Return the (x, y) coordinate for the center point of the cell that contains the specified text.  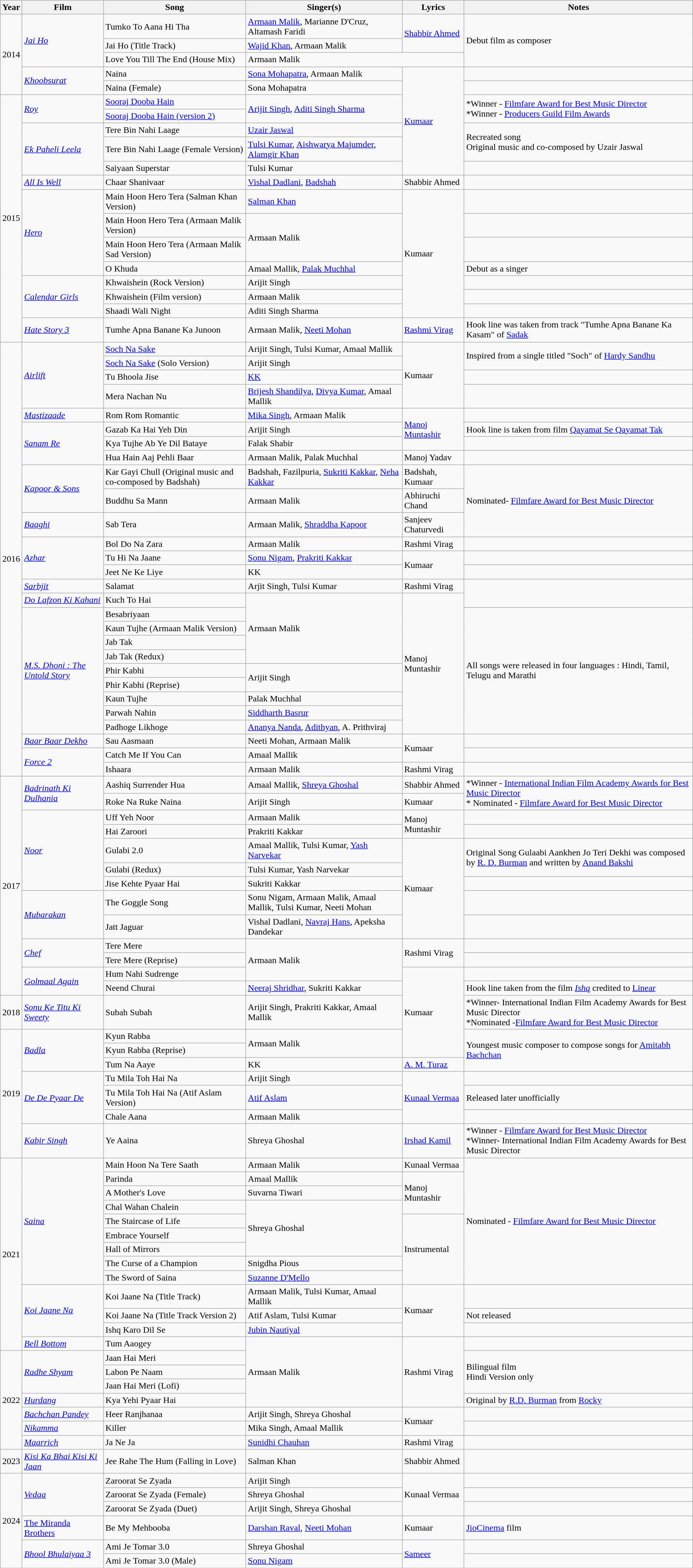
Sona Mohapatra, Armaan Malik (324, 74)
Maarrich (63, 1442)
Hum Nahi Sudrenge (175, 974)
Mastizaade (63, 415)
Tum Na Aaye (175, 1064)
2024 (11, 1521)
Ishq Karo Dil Se (175, 1330)
Airlift (63, 375)
The Staircase of Life (175, 1221)
Hook line was taken from track "Tumhe Apna Banane Ka Kasam" of Sadak (578, 330)
Bell Bottom (63, 1344)
Sau Aasmaan (175, 741)
Siddharth Basrur (324, 713)
Gulabi 2.0 (175, 850)
Song (175, 7)
Year (11, 7)
2019 (11, 1094)
Ananya Nanda, Adithyan, A. Prithviraj (324, 727)
Jai Ho (63, 41)
Armaan Malik, Palak Muchhal (324, 457)
Badshah, Kumaar (433, 477)
Sonu Nigam, Armaan Malik, Amaal Mallik, Tulsi Kumar, Neeti Mohan (324, 903)
Tum Aaogey (175, 1344)
Notes (578, 7)
Uzair Jaswal (324, 130)
Rom Rom Romantic (175, 415)
Ek Paheli Leela (63, 149)
Hall of Mirrors (175, 1249)
Amaal Mallik, Tulsi Kumar, Yash Narvekar (324, 850)
Soch Na Sake (Solo Version) (175, 363)
All Is Well (63, 182)
*Winner - International Indian Film Academy Awards for Best Music Director* Nominated - Filmfare Award for Best Music Director (578, 793)
Neeraj Shridhar, Sukriti Kakkar (324, 988)
JioCinema film (578, 1527)
Lyrics (433, 7)
Parwah Nahin (175, 713)
Brijesh Shandilya, Divya Kumar, Amaal Mallik (324, 396)
Main Hoon Hero Tera (Armaan Malik Version) (175, 226)
Arjit Singh, Tulsi Kumar (324, 586)
Besabriyaan (175, 614)
Youngest music composer to compose songs for Amitabh Bachchan (578, 1050)
Abhiruchi Chand (433, 501)
Padhoge Likhoge (175, 727)
Tu Bhoola Jise (175, 377)
Sarbjit (63, 586)
Jab Tak (175, 642)
Sameer (433, 1554)
Mubarakan (63, 915)
Heer Ranjhanaa (175, 1414)
Gulabi (Redux) (175, 869)
Saina (63, 1221)
Badrinath Ki Dulhania (63, 793)
Tere Bin Nahi Laage (175, 130)
Phir Kabhi (Reprise) (175, 684)
Roke Na Ruke Naina (175, 802)
Shaadi Wali Night (175, 311)
Amaal Mallik, Palak Muchhal (324, 269)
The Miranda Brothers (63, 1527)
Sona Mohapatra (324, 88)
*Winner - Filmfare Award for Best Music Director *Winner- International Indian Film Academy Awards for Best Music Director (578, 1141)
Kyun Rabba (Reprise) (175, 1050)
Mera Nachan Nu (175, 396)
Catch Me If You Can (175, 755)
Embrace Yourself (175, 1235)
Suzanne D'Mello (324, 1278)
Kar Gayi Chull (Original music and co-composed by Badshah) (175, 477)
Tu Hi Na Jaane (175, 558)
Uff Yeh Noor (175, 817)
Palak Muchhal (324, 699)
Chal Wahan Chalein (175, 1207)
Mika Singh, Amaal Mallik (324, 1428)
Sukriti Kakkar (324, 884)
Parinda (175, 1179)
Main Hoon Na Tere Saath (175, 1165)
Radhe Shyam (63, 1372)
Debut film as composer (578, 41)
Naina (Female) (175, 88)
Chale Aana (175, 1117)
*Winner - Filmfare Award for Best Music Director*Winner - Producers Guild Film Awards (578, 109)
Saiyaan Superstar (175, 168)
Hook line is taken from film Qayamat Se Qayamat Tak (578, 429)
Kya Tujhe Ab Ye Dil Bataye (175, 443)
M.S. Dhoni : The Untold Story (63, 670)
Released later unofficially (578, 1097)
Armaan Malik, Tulsi Kumar, Amaal Mallik (324, 1296)
Hook line taken from the film Ishq credited to Linear (578, 988)
Tulsi Kumar (324, 168)
Jeet Ne Ke Liye (175, 572)
Ami Je Tomar 3.0 (Male) (175, 1561)
Prakriti Kakkar (324, 831)
Zaroorat Se Zyada (Duet) (175, 1508)
Sonu Nigam, Prakriti Kakkar (324, 558)
Tulsi Kumar, Aishwarya Majumder, Alamgir Khan (324, 149)
Phir Kabhi (175, 670)
Hero (63, 232)
Khwaishein (Film version) (175, 297)
Snigdha Pious (324, 1263)
Hurdang (63, 1400)
Naina (175, 74)
Noor (63, 850)
Sonu Ke Titu Ki Sweety (63, 1012)
Vedaa (63, 1494)
Koi Jaane Na (Title Track Version 2) (175, 1316)
Force 2 (63, 762)
A Mother's Love (175, 1193)
Subah Subah (175, 1012)
Main Hoon Hero Tera (Salman Khan Version) (175, 201)
Labon Pe Naam (175, 1372)
2016 (11, 559)
2021 (11, 1254)
Zaroorat Se Zyada (Female) (175, 1494)
Sanjeev Chaturvedi (433, 525)
Sooraj Dooba Hain (version 2) (175, 116)
Ja Ne Ja (175, 1442)
Jise Kehte Pyaar Hai (175, 884)
Kyun Rabba (175, 1036)
Kapoor & Sons (63, 489)
Neend Churai (175, 988)
Kabir Singh (63, 1141)
Suvarna Tiwari (324, 1193)
Film (63, 7)
Kuch To Hai (175, 600)
Nominated - Filmfare Award for Best Music Director (578, 1221)
Aashiq Surrender Hua (175, 785)
Golmaal Again (63, 981)
2018 (11, 1012)
Bilingual filmHindi Version only (578, 1372)
O Khuda (175, 269)
Mika Singh, Armaan Malik (324, 415)
A. M. Turaz (433, 1064)
Ishaara (175, 769)
Amaal Mallik, Shreya Ghoshal (324, 785)
Bol Do Na Zara (175, 544)
Arijit Singh, Aditi Singh Sharma (324, 109)
Chef (63, 953)
2022 (11, 1400)
Jaan Hai Meri (175, 1358)
Ami Je Tomar 3.0 (175, 1547)
Kya Yehi Pyaar Hai (175, 1400)
Love You Till The End (House Mix) (175, 60)
The Curse of a Champion (175, 1263)
Original Song Gulaabi Aankhen Jo Teri Dekhi was composed by R. D. Burman and written by Anand Bakshi (578, 858)
Armaan Malik, Marianne D'Cruz, Altamash Faridi (324, 27)
Jai Ho (Title Track) (175, 46)
Chaar Shanivaar (175, 182)
Inspired from a single titled "Soch" of Hardy Sandhu (578, 356)
Soch Na Sake (175, 349)
Singer(s) (324, 7)
Baaghi (63, 525)
Manoj Yadav (433, 457)
2017 (11, 886)
Tu Mila Toh Hai Na (175, 1079)
Not released (578, 1316)
Sunidhi Chauhan (324, 1442)
Kaun Tujhe (Armaan Malik Version) (175, 628)
Calendar Girls (63, 297)
Baar Baar Dekho (63, 741)
Badla (63, 1050)
Sanam Re (63, 443)
Badshah, Fazilpuria, Sukriti Kakkar, Neha Kakkar (324, 477)
Killer (175, 1428)
Ye Aaina (175, 1141)
Kisi Ka Bhai Kisi Ki Jaan (63, 1461)
Tulsi Kumar, Yash Narvekar (324, 869)
2015 (11, 218)
Wajid Khan, Armaan Malik (324, 46)
Bhool Bhulaiyaa 3 (63, 1554)
Main Hoon Hero Tera (Armaan Malik Sad Version) (175, 249)
Hai Zaroori (175, 831)
Azhar (63, 558)
*Winner- International Indian Film Academy Awards for Best Music Director*Nominated -Filmfare Award for Best Music Director (578, 1012)
Irshad Kamil (433, 1141)
Nikamma (63, 1428)
Aditi Singh Sharma (324, 311)
Jab Tak (Redux) (175, 656)
Original by R.D. Burman from Rocky (578, 1400)
Koi Jaane Na (Title Track) (175, 1296)
Recreated songOriginal music and co-composed by Uzair Jaswal (578, 142)
The Goggle Song (175, 903)
Tere Mere (Reprise) (175, 960)
Atif Aslam (324, 1097)
Sonu Nigam (324, 1561)
2023 (11, 1461)
Tumhe Apna Banane Ka Junoon (175, 330)
Falak Shabir (324, 443)
Khwaishein (Rock Version) (175, 283)
Be My Mehbooba (175, 1527)
Bachchan Pandey (63, 1414)
Gazab Ka Hai Yeh Din (175, 429)
Hate Story 3 (63, 330)
Salamat (175, 586)
Zaroorat Se Zyada (175, 1480)
Tere Mere (175, 946)
Roy (63, 109)
Armaan Malik, Neeti Mohan (324, 330)
Neeti Mohan, Armaan Malik (324, 741)
Buddhu Sa Mann (175, 501)
Tu Mila Toh Hai Na (Atif Aslam Version) (175, 1097)
Armaan Malik, Shraddha Kapoor (324, 525)
De De Pyaar De (63, 1097)
Koi Jaane Na (63, 1310)
Jee Rahe The Hum (Falling in Love) (175, 1461)
Sooraj Dooba Hain (175, 102)
Tere Bin Nahi Laage (Female Version) (175, 149)
Debut as a singer (578, 269)
Darshan Raval, Neeti Mohan (324, 1527)
Jatt Jaguar (175, 926)
Vishal Dadlani, Navraj Hans, Apeksha Dandekar (324, 926)
The Sword of Saina (175, 1278)
Arijit Singh, Prakriti Kakkar, Amaal Mallik (324, 1012)
Sab Tera (175, 525)
All songs were released in four languages : Hindi, Tamil, Telugu and Marathi (578, 670)
Instrumental (433, 1249)
Vishal Dadlani, Badshah (324, 182)
2014 (11, 55)
Jaan Hai Meri (Lofi) (175, 1386)
Nominated- Filmfare Award for Best Music Director (578, 501)
Khoobsurat (63, 81)
Arijit Singh, Tulsi Kumar, Amaal Mallik (324, 349)
Jubin Nautiyal (324, 1330)
Kaun Tujhe (175, 699)
Tumko To Aana Hi Tha (175, 27)
Atif Aslam, Tulsi Kumar (324, 1316)
Hua Hain Aaj Pehli Baar (175, 457)
Do Lafzon Ki Kahani (63, 600)
